Scan for the cell matching the given text and deliver its [x, y] coordinate at center. 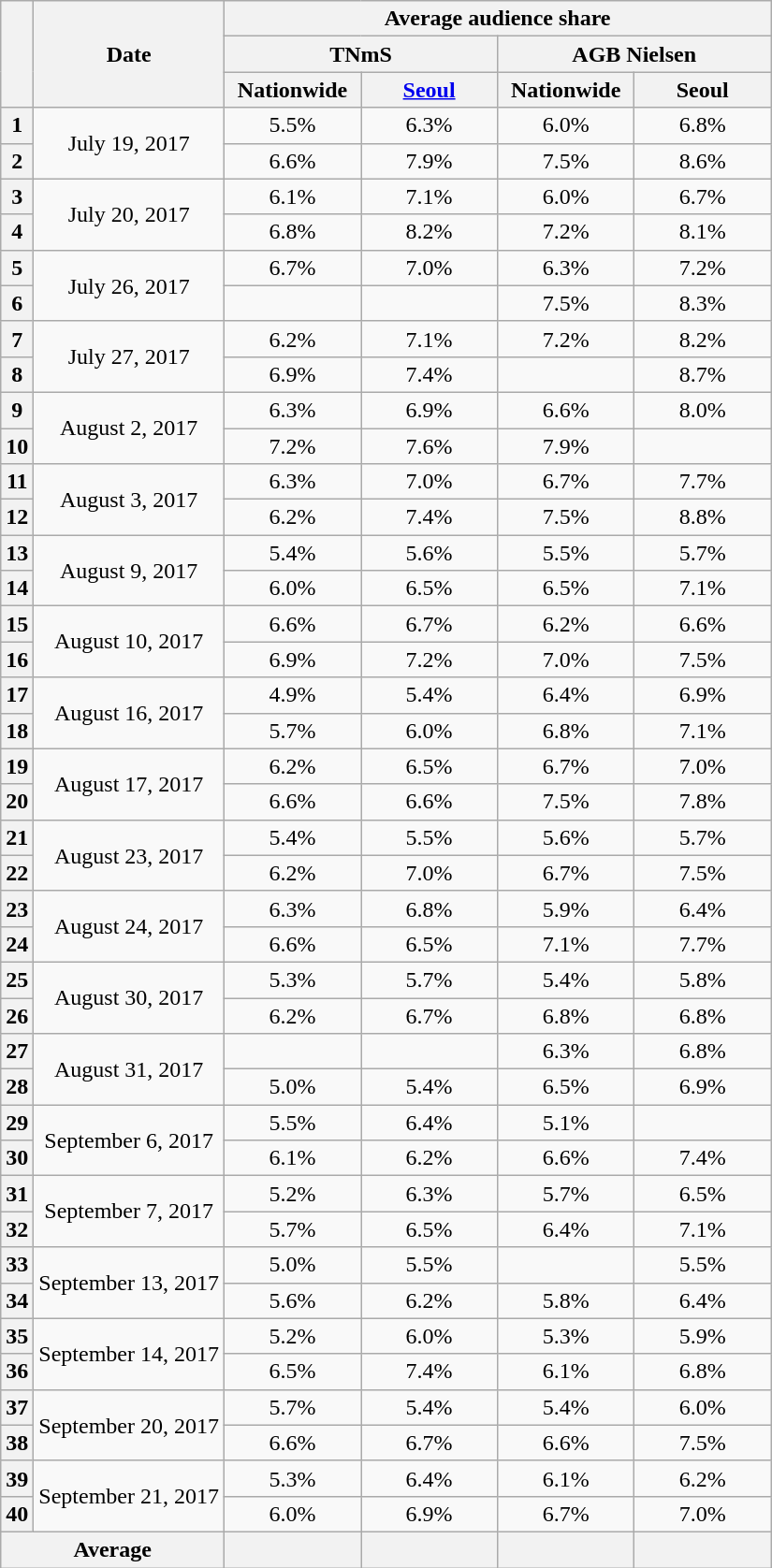
AGB Nielsen [634, 54]
8.7% [703, 374]
19 [17, 766]
5 [17, 268]
July 26, 2017 [129, 285]
21 [17, 837]
30 [17, 1158]
5.1% [566, 1123]
10 [17, 446]
September 13, 2017 [129, 1283]
TNmS [361, 54]
September 21, 2017 [129, 1496]
8.1% [703, 232]
27 [17, 1052]
31 [17, 1194]
Average [112, 1549]
August 17, 2017 [129, 784]
29 [17, 1123]
8.0% [703, 410]
September 7, 2017 [129, 1212]
38 [17, 1443]
7 [17, 339]
August 9, 2017 [129, 571]
11 [17, 482]
September 20, 2017 [129, 1425]
August 16, 2017 [129, 713]
7.6% [430, 446]
14 [17, 588]
2 [17, 161]
Average audience share [498, 19]
32 [17, 1229]
22 [17, 873]
33 [17, 1265]
August 23, 2017 [129, 855]
3 [17, 196]
8.8% [703, 517]
26 [17, 1015]
28 [17, 1087]
9 [17, 410]
8 [17, 374]
September 6, 2017 [129, 1140]
July 19, 2017 [129, 143]
37 [17, 1407]
40 [17, 1514]
35 [17, 1336]
12 [17, 517]
34 [17, 1300]
August 24, 2017 [129, 926]
18 [17, 731]
39 [17, 1478]
1 [17, 125]
16 [17, 660]
15 [17, 624]
6 [17, 303]
36 [17, 1372]
August 10, 2017 [129, 642]
23 [17, 908]
17 [17, 695]
4.9% [293, 695]
8.6% [703, 161]
July 27, 2017 [129, 356]
August 2, 2017 [129, 428]
August 31, 2017 [129, 1069]
July 20, 2017 [129, 214]
August 3, 2017 [129, 500]
13 [17, 553]
August 30, 2017 [129, 997]
20 [17, 802]
4 [17, 232]
8.3% [703, 303]
Date [129, 54]
7.8% [703, 802]
September 14, 2017 [129, 1354]
25 [17, 980]
24 [17, 944]
